Locate the cell with the specified text and output its (x, y) center coordinate. 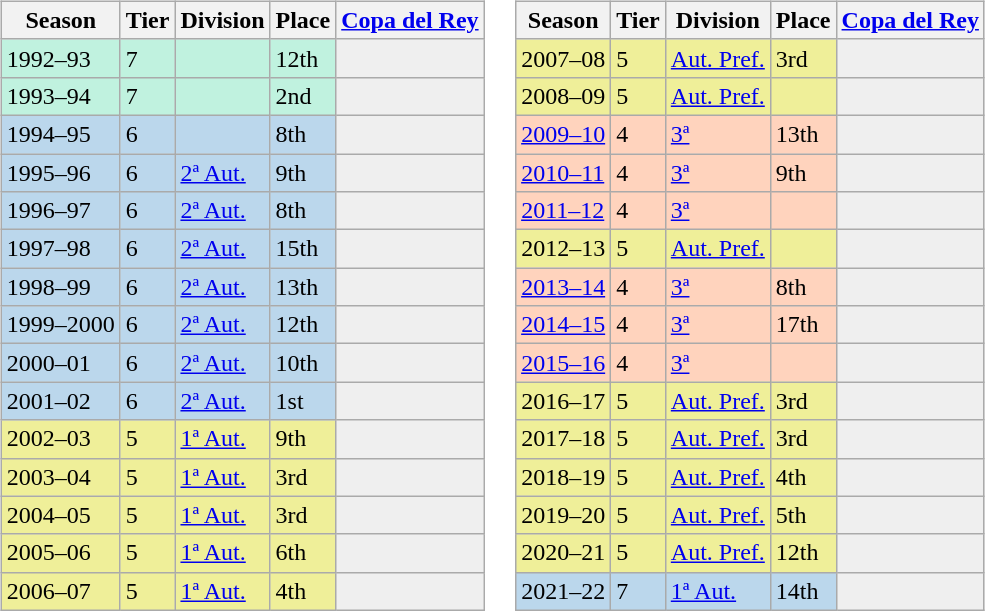
2006–07 (60, 591)
1999–2000 (60, 325)
1994–95 (60, 134)
2019–20 (564, 515)
2021–22 (564, 591)
14th (803, 591)
1992–93 (60, 58)
2nd (303, 96)
2017–18 (564, 439)
2002–03 (60, 439)
2012–13 (564, 249)
2013–14 (564, 287)
2018–19 (564, 477)
15th (303, 249)
1993–94 (60, 96)
6th (303, 553)
2015–16 (564, 363)
1995–96 (60, 173)
1st (303, 401)
2011–12 (564, 211)
2016–17 (564, 401)
2008–09 (564, 96)
10th (303, 363)
2000–01 (60, 363)
2003–04 (60, 477)
2007–08 (564, 58)
1996–97 (60, 211)
2009–10 (564, 134)
17th (803, 325)
2020–21 (564, 553)
2004–05 (60, 515)
2014–15 (564, 325)
1997–98 (60, 249)
1998–99 (60, 287)
2001–02 (60, 401)
2010–11 (564, 173)
5th (803, 515)
2005–06 (60, 553)
